Provide the [x, y] coordinate of the cell's center where the given text is located.  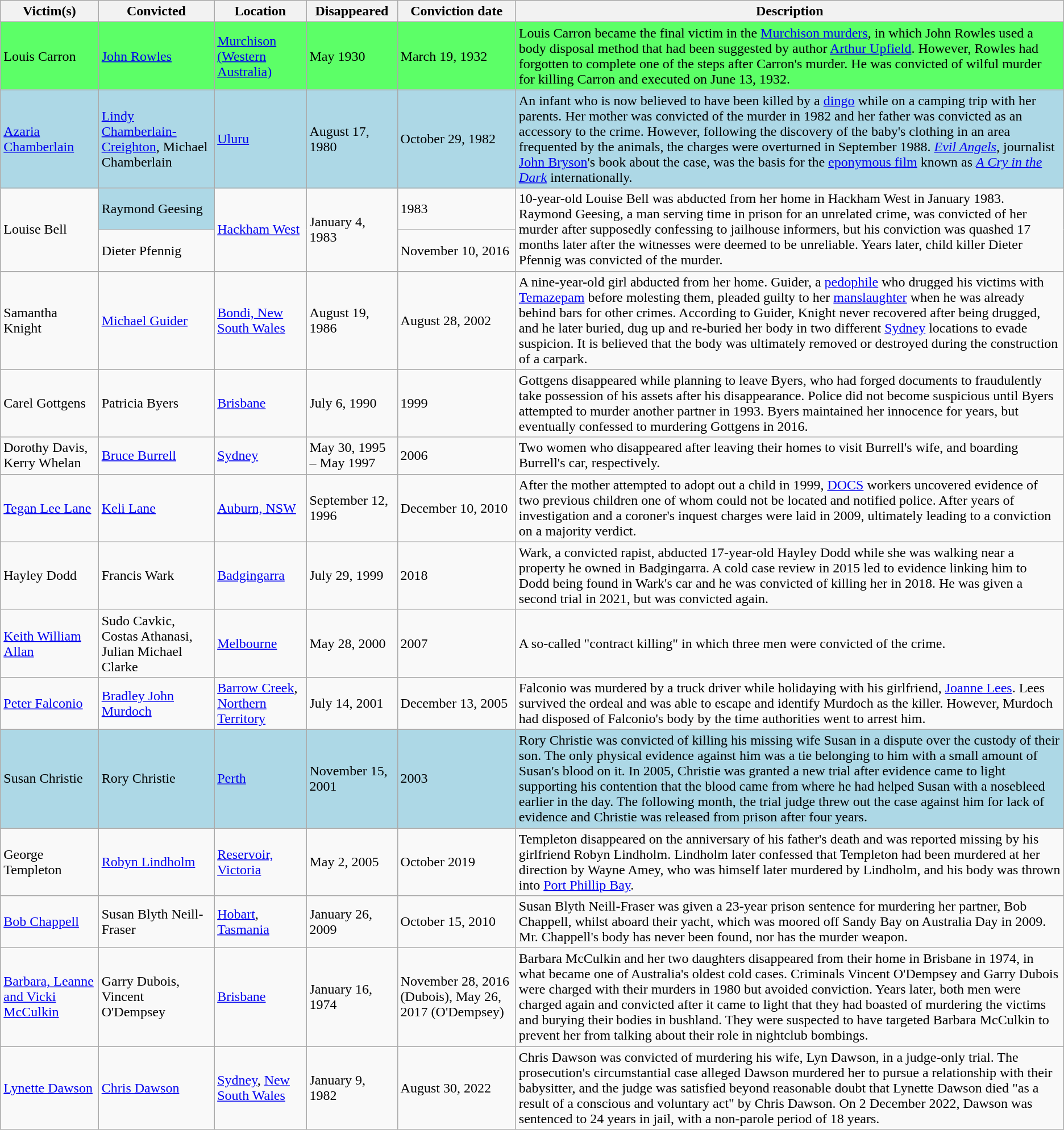
August 19, 1986 [352, 321]
Murchison (Western Australia) [260, 56]
Uluru [260, 139]
Tegan Lee Lane [49, 508]
November 28, 2016 (Dubois), May 26, 2017 (O'Dempsey) [456, 997]
Francis Wark [156, 575]
December 10, 2010 [456, 508]
January 4, 1983 [352, 230]
Lynette Dawson [49, 1088]
Victim(s) [49, 11]
Barrow Creek, Northern Territory [260, 703]
October 29, 1982 [456, 139]
Two women who disappeared after leaving their homes to visit Burrell's wife, and boarding Burrell's car, respectively. [789, 456]
2007 [456, 643]
Samantha Knight [49, 321]
May 1930 [352, 56]
2006 [456, 456]
Lindy Chamberlain-Creighton, Michael Chamberlain [156, 139]
Melbourne [260, 643]
August 17, 1980 [352, 139]
January 26, 2009 [352, 922]
Disappeared [352, 11]
Robyn Lindholm [156, 862]
Bruce Burrell [156, 456]
Convicted [156, 11]
November 15, 2001 [352, 779]
Keith William Allan [49, 643]
Dorothy Davis, Kerry Whelan [49, 456]
Bradley John Murdoch [156, 703]
Sudo Cavkic, Costas Athanasi, Julian Michael Clarke [156, 643]
September 12, 1996 [352, 508]
October 15, 2010 [456, 922]
Hobart, Tasmania [260, 922]
May 2, 2005 [352, 862]
Garry Dubois, Vincent O'Dempsey [156, 997]
Sydney, New South Wales [260, 1088]
Conviction date [456, 11]
John Rowles [156, 56]
December 13, 2005 [456, 703]
July 14, 2001 [352, 703]
Raymond Geesing [156, 209]
2018 [456, 575]
1983 [456, 209]
Dieter Pfennig [156, 250]
October 2019 [456, 862]
Keli Lane [156, 508]
2003 [456, 779]
Chris Dawson [156, 1088]
Auburn, NSW [260, 508]
Bondi, New South Wales [260, 321]
Azaria Chamberlain [49, 139]
Carel Gottgens [49, 404]
March 19, 1932 [456, 56]
August 30, 2022 [456, 1088]
July 29, 1999 [352, 575]
Hayley Dodd [49, 575]
Hackham West [260, 230]
Patricia Byers [156, 404]
January 16, 1974 [352, 997]
November 10, 2016 [456, 250]
Michael Guider [156, 321]
Reservoir, Victoria [260, 862]
Location [260, 11]
May 30, 1995 – May 1997 [352, 456]
Barbara, Leanne and Vicki McCulkin [49, 997]
Description [789, 11]
August 28, 2002 [456, 321]
Bob Chappell [49, 922]
Louise Bell [49, 230]
Peter Falconio [49, 703]
January 9, 1982 [352, 1088]
Badgingarra [260, 575]
Perth [260, 779]
George Templeton [49, 862]
Susan Blyth Neill-Fraser [156, 922]
1999 [456, 404]
A so-called "contract killing" in which three men were convicted of the crime. [789, 643]
July 6, 1990 [352, 404]
Susan Christie [49, 779]
Sydney [260, 456]
Louis Carron [49, 56]
Rory Christie [156, 779]
May 28, 2000 [352, 643]
